Find where the given text appears and provide that cell's center as (X, Y) coordinate. 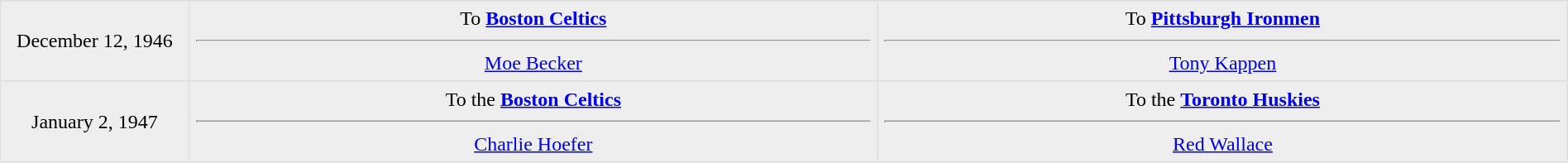
To the Toronto HuskiesRed Wallace (1223, 122)
December 12, 1946 (94, 41)
January 2, 1947 (94, 122)
To Pittsburgh IronmenTony Kappen (1223, 41)
To Boston CelticsMoe Becker (533, 41)
To the Boston CelticsCharlie Hoefer (533, 122)
